Search for the cell housing the specified text and yield its (X, Y) center coordinate. 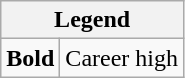
Bold (30, 58)
Legend (92, 20)
Career high (122, 58)
